Determine the [X, Y] coordinate at the center of the cell enclosing the given text.  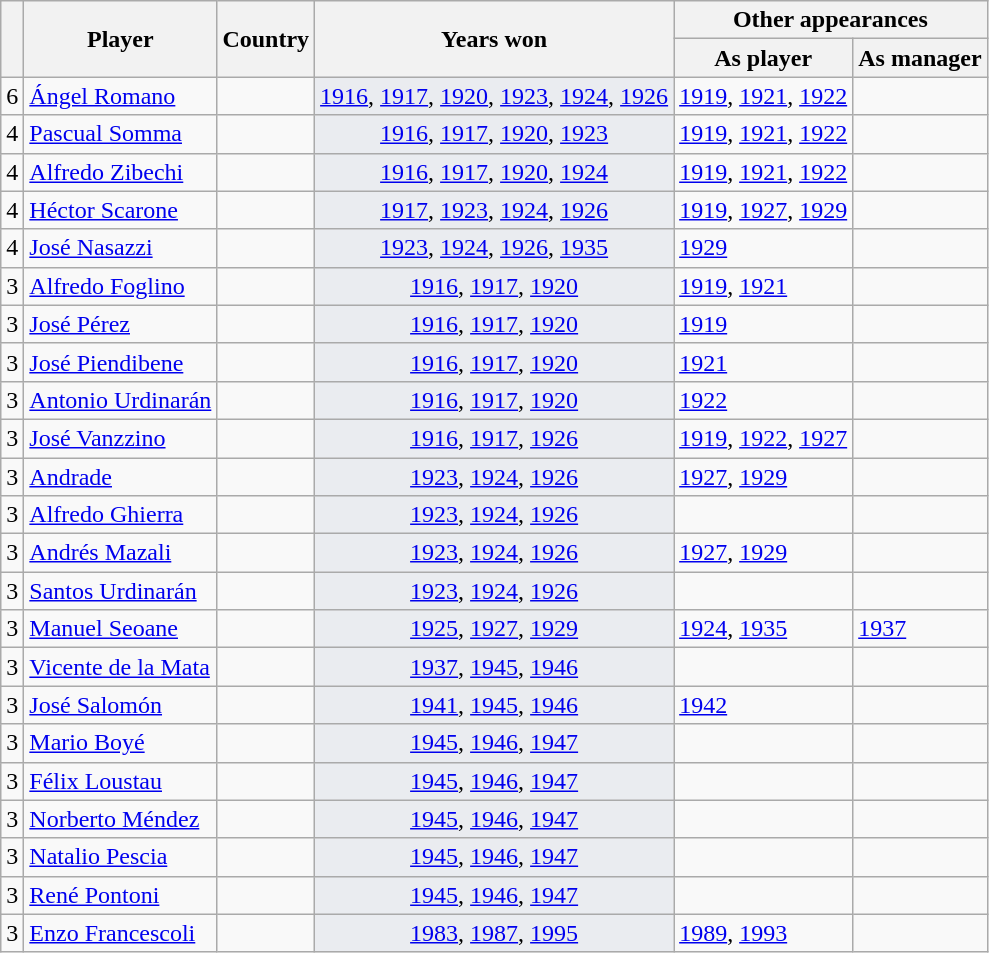
Alfredo Ghierra [120, 515]
Félix Loustau [120, 781]
1916, 1917, 1926 [494, 438]
José Nasazzi [120, 248]
1916, 1917, 1920, 1923 [494, 134]
René Pontoni [120, 895]
Andrade [120, 477]
1941, 1945, 1946 [494, 705]
1919, 1921 [764, 286]
Santos Urdinarán [120, 591]
1942 [764, 705]
1923, 1924, 1926, 1935 [494, 248]
Manuel Seoane [120, 629]
José Pérez [120, 324]
Alfredo Zibechi [120, 172]
Other appearances [830, 20]
José Vanzzino [120, 438]
As player [764, 58]
Country [266, 39]
Player [120, 39]
1989, 1993 [764, 933]
6 [12, 96]
1925, 1927, 1929 [494, 629]
1917, 1923, 1924, 1926 [494, 210]
Alfredo Foglino [120, 286]
1924, 1935 [764, 629]
1919, 1927, 1929 [764, 210]
1919 [764, 324]
Norberto Méndez [120, 819]
1937 [920, 629]
Natalio Pescia [120, 857]
1983, 1987, 1995 [494, 933]
Héctor Scarone [120, 210]
José Salomón [120, 705]
Andrés Mazali [120, 553]
José Piendibene [120, 362]
1916, 1917, 1920, 1923, 1924, 1926 [494, 96]
Antonio Urdinarán [120, 400]
As manager [920, 58]
1919, 1922, 1927 [764, 438]
1937, 1945, 1946 [494, 667]
Years won [494, 39]
Pascual Somma [120, 134]
1929 [764, 248]
1916, 1917, 1920, 1924 [494, 172]
Vicente de la Mata [120, 667]
1922 [764, 400]
1921 [764, 362]
Mario Boyé [120, 743]
Ángel Romano [120, 96]
Enzo Francescoli [120, 933]
